Pinpoint the cell where the given text exists, returning its [X, Y] midpoint coordinate. 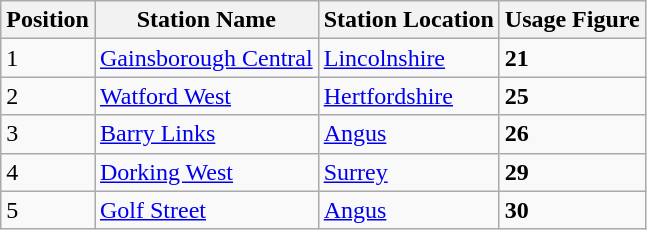
Lincolnshire [408, 58]
1 [48, 58]
29 [572, 172]
26 [572, 134]
Barry Links [206, 134]
3 [48, 134]
2 [48, 96]
Dorking West [206, 172]
5 [48, 210]
Golf Street [206, 210]
Usage Figure [572, 20]
Station Name [206, 20]
Hertfordshire [408, 96]
Position [48, 20]
Station Location [408, 20]
30 [572, 210]
21 [572, 58]
25 [572, 96]
Watford West [206, 96]
4 [48, 172]
Surrey [408, 172]
Gainsborough Central [206, 58]
